Find where the given text appears and provide that cell's center as [X, Y] coordinate. 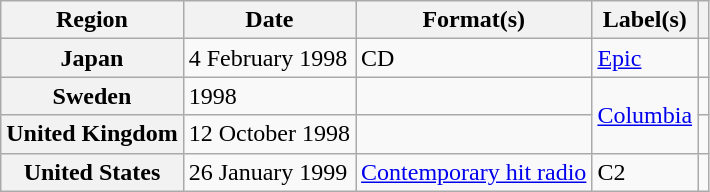
Date [269, 20]
Epic [645, 58]
Format(s) [474, 20]
Label(s) [645, 20]
Columbia [645, 115]
C2 [645, 172]
Sweden [92, 96]
26 January 1999 [269, 172]
Region [92, 20]
United Kingdom [92, 134]
CD [474, 58]
12 October 1998 [269, 134]
1998 [269, 96]
Contemporary hit radio [474, 172]
Japan [92, 58]
United States [92, 172]
4 February 1998 [269, 58]
